Find where the given text appears and provide that cell's center as [X, Y] coordinate. 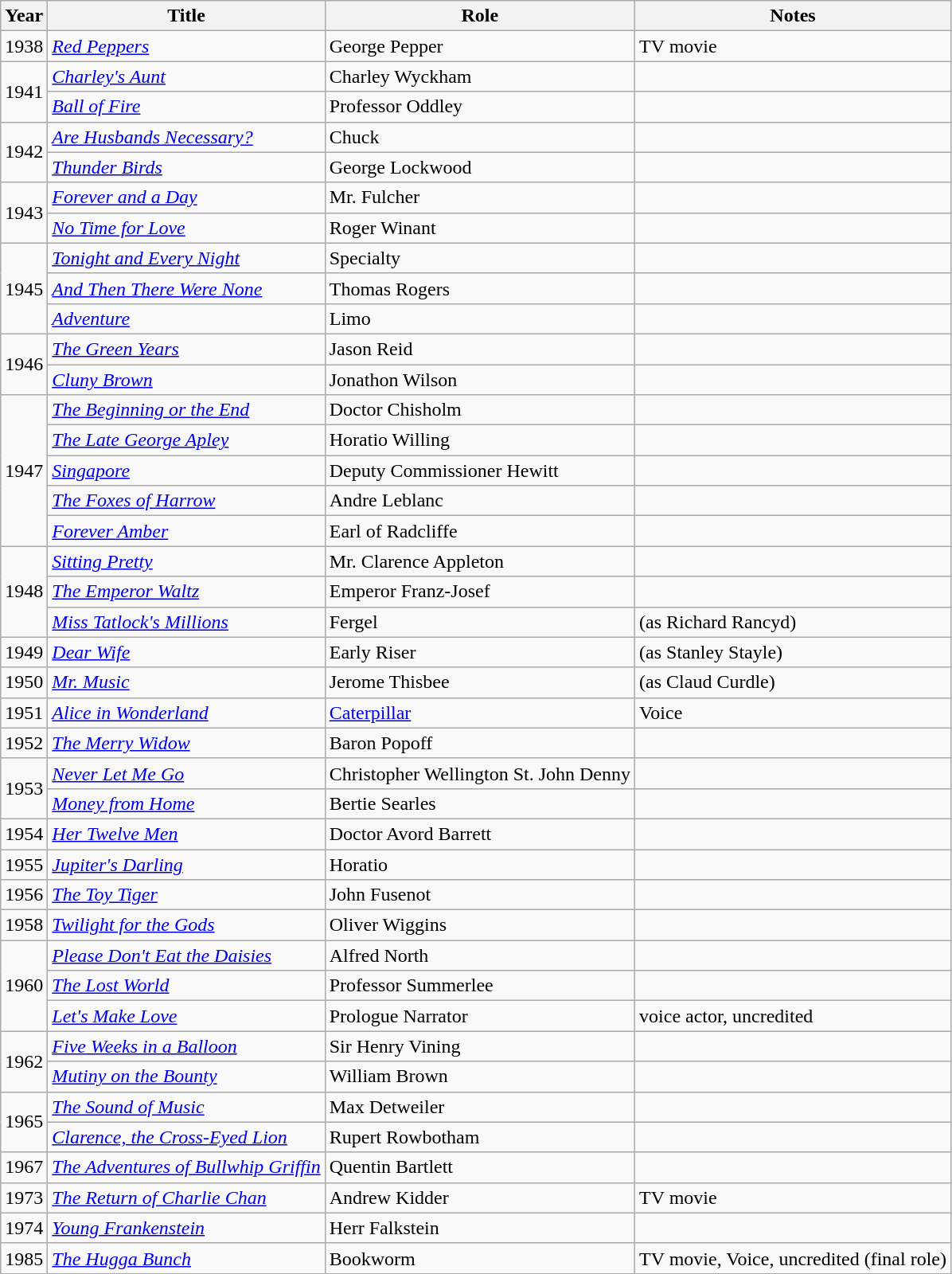
Charley Wyckham [479, 76]
Charley's Aunt [186, 76]
The Foxes of Harrow [186, 501]
George Pepper [479, 46]
1943 [24, 213]
Andrew Kidder [479, 1198]
Doctor Avord Barrett [479, 834]
Max Detweiler [479, 1107]
Earl of Radcliffe [479, 531]
Five Weeks in a Balloon [186, 1046]
The Green Years [186, 349]
Let's Make Love [186, 1016]
Chuck [479, 137]
1955 [24, 864]
Limo [479, 318]
The Lost World [186, 986]
Fergel [479, 622]
Oliver Wiggins [479, 925]
Tonight and Every Night [186, 258]
George Lockwood [479, 167]
Clarence, the Cross-Eyed Lion [186, 1137]
Year [24, 16]
Sitting Pretty [186, 561]
Doctor Chisholm [479, 410]
Miss Tatlock's Millions [186, 622]
1942 [24, 152]
Mutiny on the Bounty [186, 1077]
The Beginning or the End [186, 410]
The Toy Tiger [186, 895]
1938 [24, 46]
William Brown [479, 1077]
1958 [24, 925]
The Return of Charlie Chan [186, 1198]
Jerome Thisbee [479, 682]
Caterpillar [479, 713]
Roger Winant [479, 228]
Early Riser [479, 652]
1950 [24, 682]
1951 [24, 713]
Professor Summerlee [479, 986]
Young Frankenstein [186, 1228]
Specialty [479, 258]
The Merry Widow [186, 743]
1965 [24, 1122]
Herr Falkstein [479, 1228]
And Then There Were None [186, 288]
Professor Oddley [479, 107]
1952 [24, 743]
Mr. Fulcher [479, 197]
Prologue Narrator [479, 1016]
Cluny Brown [186, 380]
No Time for Love [186, 228]
Alfred North [479, 955]
(as Claud Curdle) [793, 682]
Christopher Wellington St. John Denny [479, 773]
Never Let Me Go [186, 773]
Jason Reid [479, 349]
Adventure [186, 318]
Are Husbands Necessary? [186, 137]
Jupiter's Darling [186, 864]
Baron Popoff [479, 743]
Please Don't Eat the Daisies [186, 955]
1947 [24, 471]
1946 [24, 364]
Thomas Rogers [479, 288]
1949 [24, 652]
1954 [24, 834]
1973 [24, 1198]
Jonathon Wilson [479, 380]
The Adventures of Bullwhip Griffin [186, 1167]
Sir Henry Vining [479, 1046]
1967 [24, 1167]
Andre Leblanc [479, 501]
Horatio [479, 864]
Money from Home [186, 803]
Mr. Clarence Appleton [479, 561]
The Emperor Waltz [186, 592]
John Fusenot [479, 895]
(as Stanley Stayle) [793, 652]
Mr. Music [186, 682]
Quentin Bartlett [479, 1167]
1941 [24, 92]
The Hugga Bunch [186, 1258]
1985 [24, 1258]
Her Twelve Men [186, 834]
Horatio Willing [479, 440]
1962 [24, 1061]
1948 [24, 592]
Rupert Rowbotham [479, 1137]
TV movie, Voice, uncredited (final role) [793, 1258]
Deputy Commissioner Hewitt [479, 471]
Ball of Fire [186, 107]
1945 [24, 288]
1960 [24, 986]
Singapore [186, 471]
Bookworm [479, 1258]
Thunder Birds [186, 167]
Alice in Wonderland [186, 713]
voice actor, uncredited [793, 1016]
Forever Amber [186, 531]
Role [479, 16]
Voice [793, 713]
Dear Wife [186, 652]
1974 [24, 1228]
Bertie Searles [479, 803]
1953 [24, 788]
The Sound of Music [186, 1107]
Twilight for the Gods [186, 925]
Emperor Franz-Josef [479, 592]
Title [186, 16]
Notes [793, 16]
1956 [24, 895]
Forever and a Day [186, 197]
Red Peppers [186, 46]
The Late George Apley [186, 440]
(as Richard Rancyd) [793, 622]
